Capture the cell that displays the provided text and extract its (x, y) central coordinate. 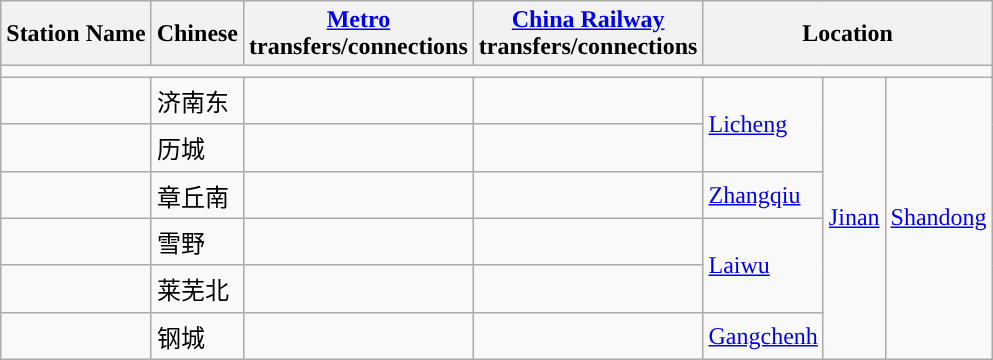
China Railwaytransfers/connections (588, 34)
Metrotransfers/connections (359, 34)
历城 (197, 148)
Shandong (938, 218)
雪野 (197, 242)
钢城 (197, 336)
Station Name (76, 34)
莱芜北 (197, 288)
Chinese (197, 34)
章丘南 (197, 194)
Location (848, 34)
Jinan (854, 218)
济南东 (197, 100)
Zhangqiu (763, 194)
Licheng (763, 124)
Gangchenh (763, 336)
Laiwu (763, 265)
